Locate the cell with the specified text and output its [x, y] center coordinate. 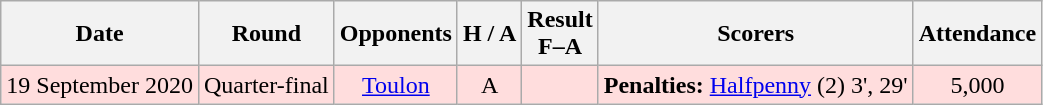
Toulon [396, 85]
H / A [489, 34]
A [489, 85]
Penalties: Halfpenny (2) 3', 29' [756, 85]
Date [100, 34]
19 September 2020 [100, 85]
ResultF–A [560, 34]
Attendance [977, 34]
Scorers [756, 34]
Round [266, 34]
Opponents [396, 34]
5,000 [977, 85]
Quarter-final [266, 85]
